Find where the given text appears and provide that cell's center as [X, Y] coordinate. 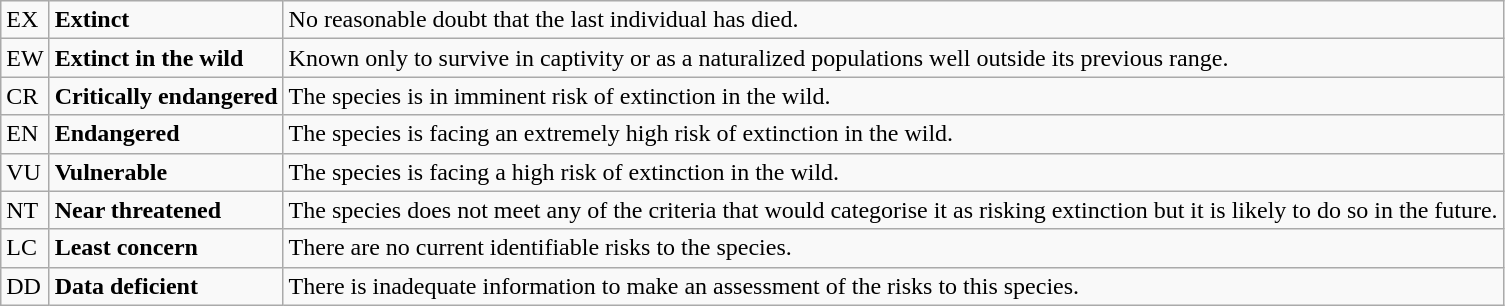
Near threatened [166, 210]
DD [25, 286]
No reasonable doubt that the last individual has died. [893, 20]
Data deficient [166, 286]
EN [25, 134]
EW [25, 58]
Endangered [166, 134]
Critically endangered [166, 96]
There are no current identifiable risks to the species. [893, 248]
The species does not meet any of the criteria that would categorise it as risking extinction but it is likely to do so in the future. [893, 210]
Vulnerable [166, 172]
Least concern [166, 248]
NT [25, 210]
Known only to survive in captivity or as a naturalized populations well outside its previous range. [893, 58]
LC [25, 248]
The species is facing a high risk of extinction in the wild. [893, 172]
Extinct in the wild [166, 58]
CR [25, 96]
The species is facing an extremely high risk of extinction in the wild. [893, 134]
Extinct [166, 20]
VU [25, 172]
There is inadequate information to make an assessment of the risks to this species. [893, 286]
The species is in imminent risk of extinction in the wild. [893, 96]
EX [25, 20]
